Capture the cell that displays the provided text and extract its [X, Y] central coordinate. 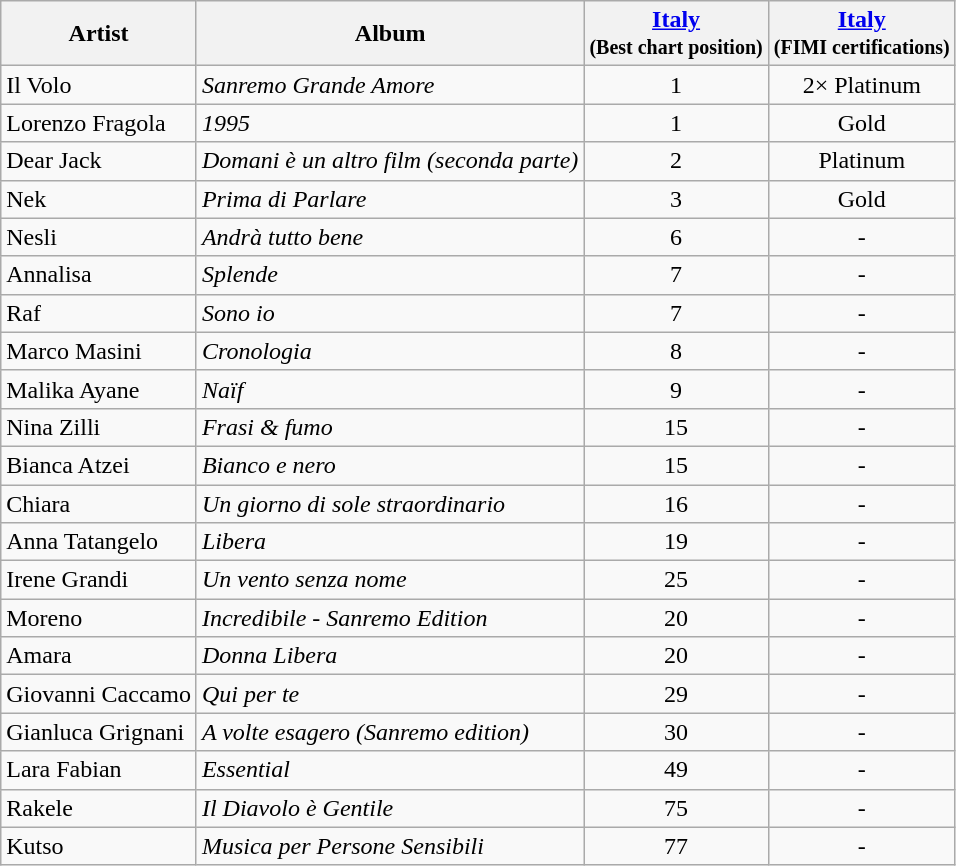
Anna Tatangelo [99, 542]
2× Platinum [862, 85]
Lorenzo Fragola [99, 123]
Moreno [99, 618]
Donna Libera [390, 656]
Marco Masini [99, 351]
8 [676, 351]
2 [676, 161]
Nek [99, 199]
75 [676, 808]
Raf [99, 313]
6 [676, 237]
Amara [99, 656]
Sono io [390, 313]
Cronologia [390, 351]
Sanremo Grande Amore [390, 85]
16 [676, 503]
Il Volo [99, 85]
Domani è un altro film (seconda parte) [390, 161]
Frasi & fumo [390, 427]
Un vento senza nome [390, 580]
Italy (Best chart position) [676, 34]
Nina Zilli [99, 427]
Platinum [862, 161]
Un giorno di sole straordinario [390, 503]
Incredibile - Sanremo Edition [390, 618]
Giovanni Caccamo [99, 694]
77 [676, 846]
Musica per Persone Sensibili [390, 846]
Splende [390, 275]
Album [390, 34]
Annalisa [99, 275]
Essential [390, 770]
3 [676, 199]
Nesli [99, 237]
Irene Grandi [99, 580]
Lara Fabian [99, 770]
9 [676, 389]
25 [676, 580]
Naïf [390, 389]
49 [676, 770]
Italy (FIMI certifications) [862, 34]
Rakele [99, 808]
Bianca Atzei [99, 465]
Il Diavolo è Gentile [390, 808]
1995 [390, 123]
Artist [99, 34]
Libera [390, 542]
30 [676, 732]
Andrà tutto bene [390, 237]
Bianco e nero [390, 465]
A volte esagero (Sanremo edition) [390, 732]
Prima di Parlare [390, 199]
29 [676, 694]
Chiara [99, 503]
Qui per te [390, 694]
Malika Ayane [99, 389]
Dear Jack [99, 161]
Gianluca Grignani [99, 732]
Kutso [99, 846]
19 [676, 542]
